Locate the cell with the specified text and output its (x, y) center coordinate. 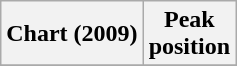
Chart (2009) (72, 34)
Peakposition (189, 34)
